Locate the cell with the specified text and output its [X, Y] center coordinate. 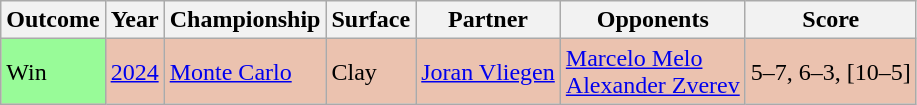
5–7, 6–3, [10–5] [830, 72]
2024 [134, 72]
Championship [245, 20]
Surface [371, 20]
Outcome [53, 20]
Win [53, 72]
Partner [488, 20]
Marcelo Melo Alexander Zverev [652, 72]
Joran Vliegen [488, 72]
Monte Carlo [245, 72]
Opponents [652, 20]
Score [830, 20]
Year [134, 20]
Clay [371, 72]
